Return the [X, Y] coordinate for the center point of the cell that contains the specified text.  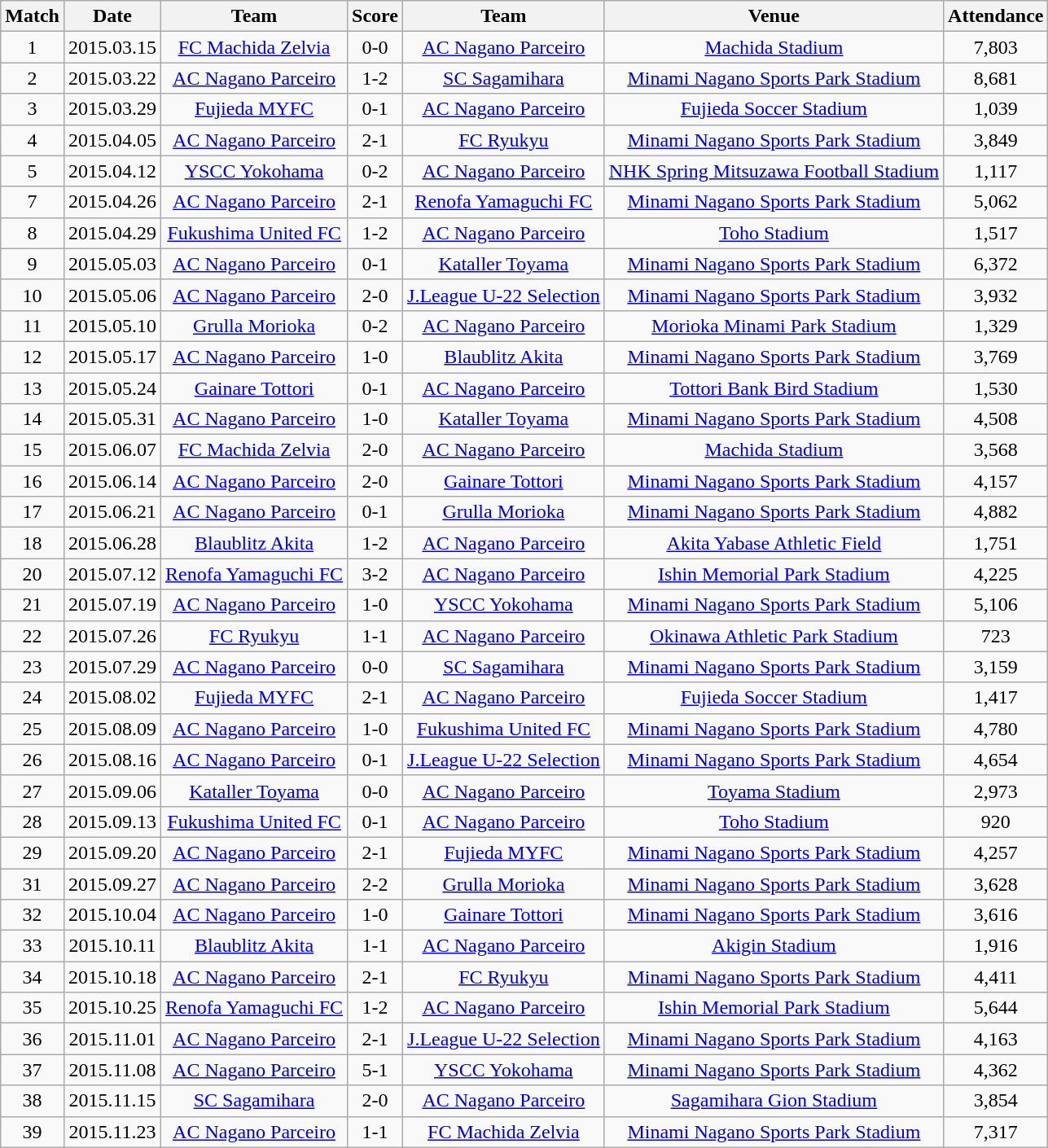
38 [33, 1101]
2015.11.01 [112, 1039]
5 [33, 171]
13 [33, 388]
26 [33, 760]
14 [33, 419]
33 [33, 946]
Tottori Bank Bird Stadium [774, 388]
2015.04.12 [112, 171]
2015.09.13 [112, 822]
18 [33, 543]
2015.05.03 [112, 264]
27 [33, 791]
34 [33, 977]
29 [33, 852]
5,106 [996, 605]
28 [33, 822]
3-2 [375, 574]
6,372 [996, 264]
2015.07.12 [112, 574]
20 [33, 574]
2015.05.31 [112, 419]
1,117 [996, 171]
2015.11.15 [112, 1101]
24 [33, 698]
1,039 [996, 109]
4 [33, 140]
NHK Spring Mitsuzawa Football Stadium [774, 171]
2015.03.22 [112, 78]
2015.09.27 [112, 883]
7,803 [996, 47]
2015.04.26 [112, 202]
2015.11.23 [112, 1132]
11 [33, 326]
5,062 [996, 202]
Akita Yabase Athletic Field [774, 543]
2015.07.29 [112, 667]
3,854 [996, 1101]
4,225 [996, 574]
2015.05.17 [112, 357]
2015.05.10 [112, 326]
3 [33, 109]
1,916 [996, 946]
2015.05.06 [112, 295]
1,530 [996, 388]
3,769 [996, 357]
2015.08.02 [112, 698]
2015.03.29 [112, 109]
4,780 [996, 729]
3,628 [996, 883]
Match [33, 16]
4,654 [996, 760]
2015.08.16 [112, 760]
2015.10.18 [112, 977]
2015.06.28 [112, 543]
2015.10.25 [112, 1008]
2,973 [996, 791]
32 [33, 915]
2015.10.04 [112, 915]
2-2 [375, 883]
Morioka Minami Park Stadium [774, 326]
1,417 [996, 698]
4,362 [996, 1070]
36 [33, 1039]
2015.07.19 [112, 605]
2015.04.29 [112, 233]
9 [33, 264]
25 [33, 729]
Okinawa Athletic Park Stadium [774, 636]
4,508 [996, 419]
5,644 [996, 1008]
7 [33, 202]
2015.06.21 [112, 512]
920 [996, 822]
2015.04.05 [112, 140]
2015.05.24 [112, 388]
4,882 [996, 512]
2 [33, 78]
4,163 [996, 1039]
Toyama Stadium [774, 791]
2015.06.07 [112, 450]
10 [33, 295]
35 [33, 1008]
723 [996, 636]
2015.09.06 [112, 791]
1,517 [996, 233]
21 [33, 605]
2015.10.11 [112, 946]
4,257 [996, 852]
12 [33, 357]
2015.09.20 [112, 852]
37 [33, 1070]
3,568 [996, 450]
7,317 [996, 1132]
Attendance [996, 16]
16 [33, 481]
5-1 [375, 1070]
39 [33, 1132]
2015.11.08 [112, 1070]
3,159 [996, 667]
4,411 [996, 977]
3,616 [996, 915]
4,157 [996, 481]
3,849 [996, 140]
2015.06.14 [112, 481]
Venue [774, 16]
15 [33, 450]
1,751 [996, 543]
Sagamihara Gion Stadium [774, 1101]
1 [33, 47]
8,681 [996, 78]
2015.07.26 [112, 636]
1,329 [996, 326]
Score [375, 16]
17 [33, 512]
2015.08.09 [112, 729]
22 [33, 636]
Date [112, 16]
23 [33, 667]
8 [33, 233]
3,932 [996, 295]
2015.03.15 [112, 47]
31 [33, 883]
Akigin Stadium [774, 946]
